From the cell containing the given text, extract its center point as (X, Y) coordinate. 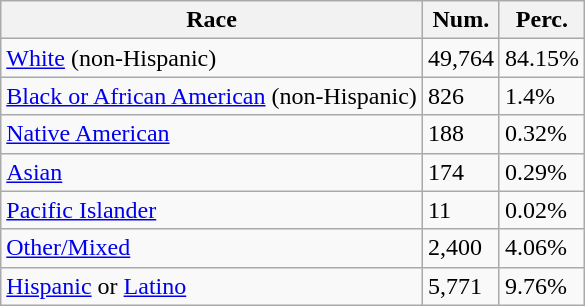
5,771 (460, 286)
Other/Mixed (212, 248)
1.4% (542, 96)
White (non-Hispanic) (212, 58)
Race (212, 20)
2,400 (460, 248)
826 (460, 96)
174 (460, 172)
11 (460, 210)
Num. (460, 20)
0.02% (542, 210)
188 (460, 134)
Pacific Islander (212, 210)
84.15% (542, 58)
Perc. (542, 20)
9.76% (542, 286)
0.32% (542, 134)
Native American (212, 134)
Black or African American (non-Hispanic) (212, 96)
4.06% (542, 248)
0.29% (542, 172)
49,764 (460, 58)
Hispanic or Latino (212, 286)
Asian (212, 172)
